From the cell containing the given text, extract its center point as (X, Y) coordinate. 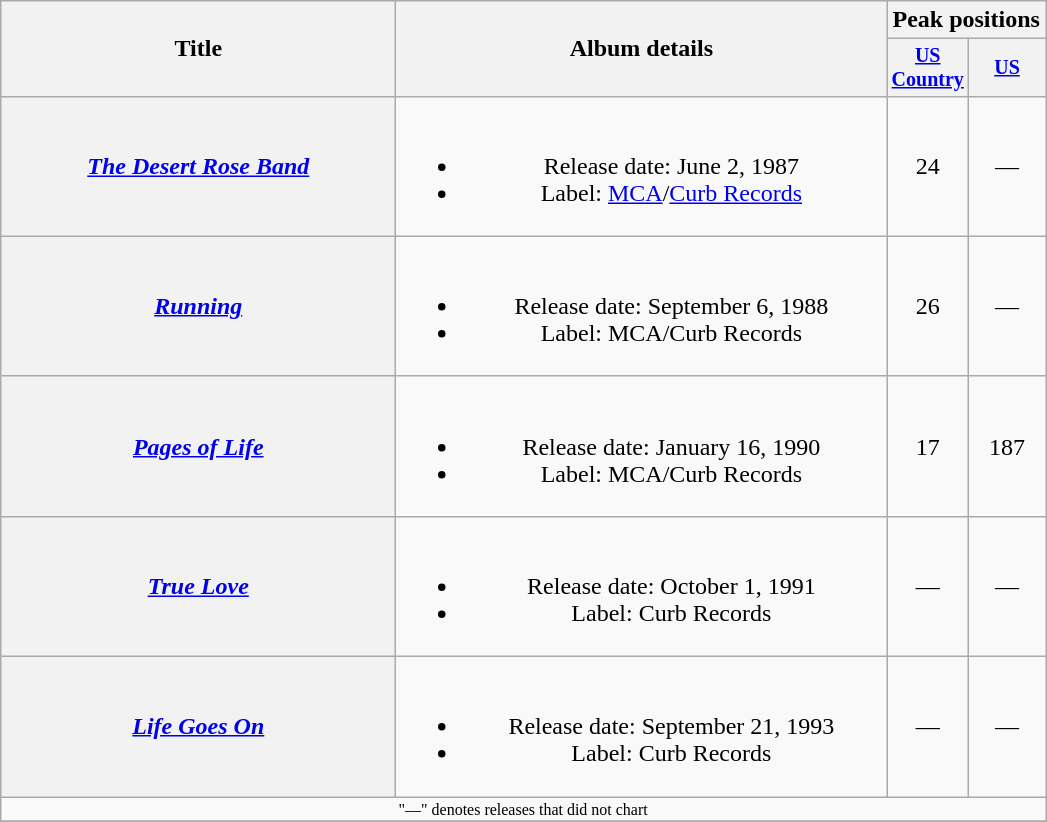
US Country (928, 68)
The Desert Rose Band (198, 166)
Title (198, 49)
Album details (642, 49)
"—" denotes releases that did not chart (524, 809)
Release date: June 2, 1987Label: MCA/Curb Records (642, 166)
US (1008, 68)
26 (928, 306)
True Love (198, 586)
Pages of Life (198, 446)
187 (1008, 446)
Peak positions (966, 20)
24 (928, 166)
Release date: January 16, 1990Label: MCA/Curb Records (642, 446)
Life Goes On (198, 727)
Release date: October 1, 1991Label: Curb Records (642, 586)
17 (928, 446)
Release date: September 6, 1988Label: MCA/Curb Records (642, 306)
Release date: September 21, 1993Label: Curb Records (642, 727)
Running (198, 306)
